Pinpoint the cell where the given text exists, returning its (X, Y) midpoint coordinate. 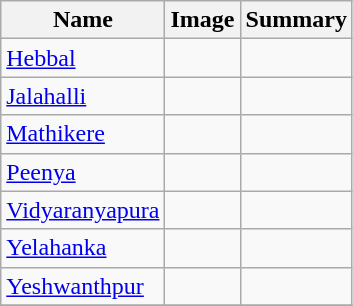
Summary (296, 20)
Yelahanka (83, 248)
Peenya (83, 172)
Jalahalli (83, 96)
Name (83, 20)
Hebbal (83, 58)
Image (202, 20)
Mathikere (83, 134)
Vidyaranyapura (83, 210)
Yeshwanthpur (83, 286)
